Capture the cell that displays the provided text and extract its [X, Y] central coordinate. 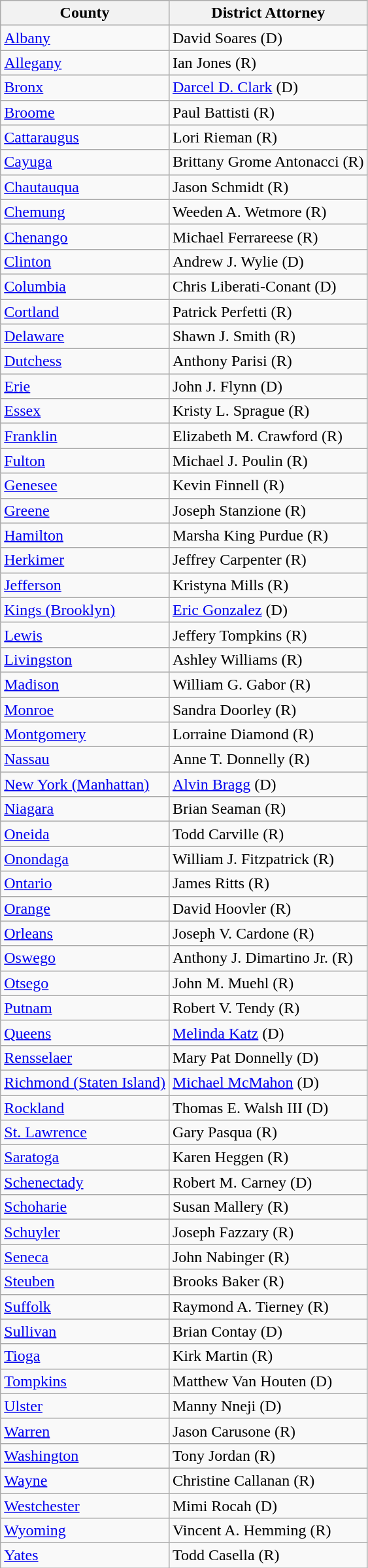
Albany [85, 38]
Brittany Grome Antonacci (R) [268, 162]
Michael J. Poulin (R) [268, 461]
Ashley Williams (R) [268, 659]
Todd Casella (R) [268, 1556]
Orange [85, 909]
Orleans [85, 933]
Cortland [85, 312]
Lorraine Diamond (R) [268, 735]
Eric Gonzalez (D) [268, 610]
Essex [85, 411]
John M. Muehl (R) [268, 983]
Wayne [85, 1480]
Herkimer [85, 560]
Jeffery Tompkins (R) [268, 635]
Allegany [85, 63]
Broome [85, 112]
Raymond A. Tierney (R) [268, 1307]
Christine Callanan (R) [268, 1480]
Rensselaer [85, 1058]
Robert M. Carney (D) [268, 1182]
Livingston [85, 659]
James Ritts (R) [268, 884]
Mimi Rocah (D) [268, 1505]
David Hoovler (R) [268, 909]
Kirk Martin (R) [268, 1356]
Greene [85, 510]
District Attorney [268, 13]
Michael Ferrareese (R) [268, 237]
Tompkins [85, 1381]
Brian Seaman (R) [268, 809]
Jason Carusone (R) [268, 1431]
Delaware [85, 337]
Thomas E. Walsh III (D) [268, 1108]
Weeden A. Wetmore (R) [268, 212]
Madison [85, 684]
Marsha King Purdue (R) [268, 535]
Anne T. Donnelly (R) [268, 759]
Schoharie [85, 1207]
Andrew J. Wylie (D) [268, 261]
Brooks Baker (R) [268, 1282]
Nassau [85, 759]
Matthew Van Houten (D) [268, 1381]
Oneida [85, 834]
Kings (Brooklyn) [85, 610]
Joseph Fazzary (R) [268, 1232]
Elizabeth M. Crawford (R) [268, 436]
Suffolk [85, 1307]
Warren [85, 1431]
Saratoga [85, 1158]
Westchester [85, 1505]
Kristyna Mills (R) [268, 585]
Darcel D. Clark (D) [268, 88]
William J. Fitzpatrick (R) [268, 859]
Lewis [85, 635]
Onondaga [85, 859]
Cayuga [85, 162]
Joseph V. Cardone (R) [268, 933]
Yates [85, 1556]
Patrick Perfetti (R) [268, 312]
Sandra Doorley (R) [268, 709]
Montgomery [85, 735]
Robert V. Tendy (R) [268, 1008]
Fulton [85, 461]
Manny Nneji (D) [268, 1406]
Vincent A. Hemming (R) [268, 1531]
Gary Pasqua (R) [268, 1133]
Karen Heggen (R) [268, 1158]
Genesee [85, 486]
Chenango [85, 237]
County [85, 13]
Tony Jordan (R) [268, 1456]
Ulster [85, 1406]
Chemung [85, 212]
Schenectady [85, 1182]
Wyoming [85, 1531]
Susan Mallery (R) [268, 1207]
Sullivan [85, 1331]
William G. Gabor (R) [268, 684]
Anthony J. Dimartino Jr. (R) [268, 958]
Jeffrey Carpenter (R) [268, 560]
Clinton [85, 261]
David Soares (D) [268, 38]
Ian Jones (R) [268, 63]
Shawn J. Smith (R) [268, 337]
New York (Manhattan) [85, 784]
Brian Contay (D) [268, 1331]
Lori Rieman (R) [268, 137]
Dutchess [85, 361]
Mary Pat Donnelly (D) [268, 1058]
Melinda Katz (D) [268, 1033]
Michael McMahon (D) [268, 1082]
Otsego [85, 983]
John J. Flynn (D) [268, 386]
St. Lawrence [85, 1133]
Schuyler [85, 1232]
Alvin Bragg (D) [268, 784]
Niagara [85, 809]
Jefferson [85, 585]
Kristy L. Sprague (R) [268, 411]
Chautauqua [85, 187]
Hamilton [85, 535]
Erie [85, 386]
Cattaraugus [85, 137]
Queens [85, 1033]
Oswego [85, 958]
Richmond (Staten Island) [85, 1082]
Monroe [85, 709]
Todd Carville (R) [268, 834]
Paul Battisti (R) [268, 112]
Joseph Stanzione (R) [268, 510]
Rockland [85, 1108]
Kevin Finnell (R) [268, 486]
Chris Liberati-Conant (D) [268, 286]
Bronx [85, 88]
Putnam [85, 1008]
Tioga [85, 1356]
Steuben [85, 1282]
Ontario [85, 884]
Anthony Parisi (R) [268, 361]
Columbia [85, 286]
John Nabinger (R) [268, 1257]
Washington [85, 1456]
Seneca [85, 1257]
Jason Schmidt (R) [268, 187]
Franklin [85, 436]
